Capture the cell that displays the provided text and extract its (X, Y) central coordinate. 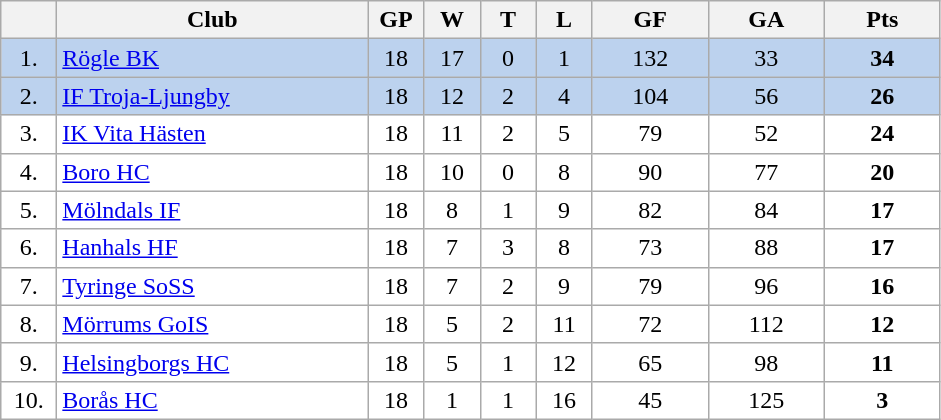
52 (766, 134)
65 (650, 362)
56 (766, 96)
GP (396, 20)
112 (766, 324)
GA (766, 20)
Mörrums GoIS (212, 324)
Mölndals IF (212, 210)
2. (29, 96)
10 (452, 172)
IF Troja-Ljungby (212, 96)
Club (212, 20)
98 (766, 362)
132 (650, 58)
73 (650, 248)
IK Vita Hästen (212, 134)
4. (29, 172)
L (564, 20)
10. (29, 400)
7. (29, 286)
Boro HC (212, 172)
4 (564, 96)
Rögle BK (212, 58)
125 (766, 400)
77 (766, 172)
Helsingborgs HC (212, 362)
T (508, 20)
84 (766, 210)
9. (29, 362)
GF (650, 20)
72 (650, 324)
88 (766, 248)
W (452, 20)
26 (882, 96)
20 (882, 172)
34 (882, 58)
1. (29, 58)
Hanhals HF (212, 248)
5. (29, 210)
3. (29, 134)
96 (766, 286)
33 (766, 58)
82 (650, 210)
6. (29, 248)
Pts (882, 20)
45 (650, 400)
90 (650, 172)
Tyringe SoSS (212, 286)
24 (882, 134)
Borås HC (212, 400)
104 (650, 96)
8. (29, 324)
